Locate the cell with the specified text and output its (x, y) center coordinate. 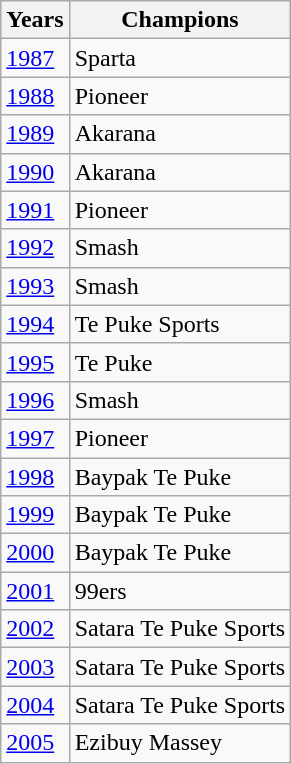
1991 (35, 210)
2004 (35, 705)
Te Puke Sports (180, 324)
2003 (35, 667)
2001 (35, 591)
1995 (35, 362)
2000 (35, 553)
1992 (35, 248)
1993 (35, 286)
1996 (35, 400)
1988 (35, 96)
99ers (180, 591)
Ezibuy Massey (180, 743)
Champions (180, 20)
Te Puke (180, 362)
1987 (35, 58)
Years (35, 20)
1990 (35, 172)
1999 (35, 515)
2002 (35, 629)
1998 (35, 477)
Sparta (180, 58)
1994 (35, 324)
2005 (35, 743)
1989 (35, 134)
1997 (35, 438)
